Pinpoint the cell where the given text exists, returning its (X, Y) midpoint coordinate. 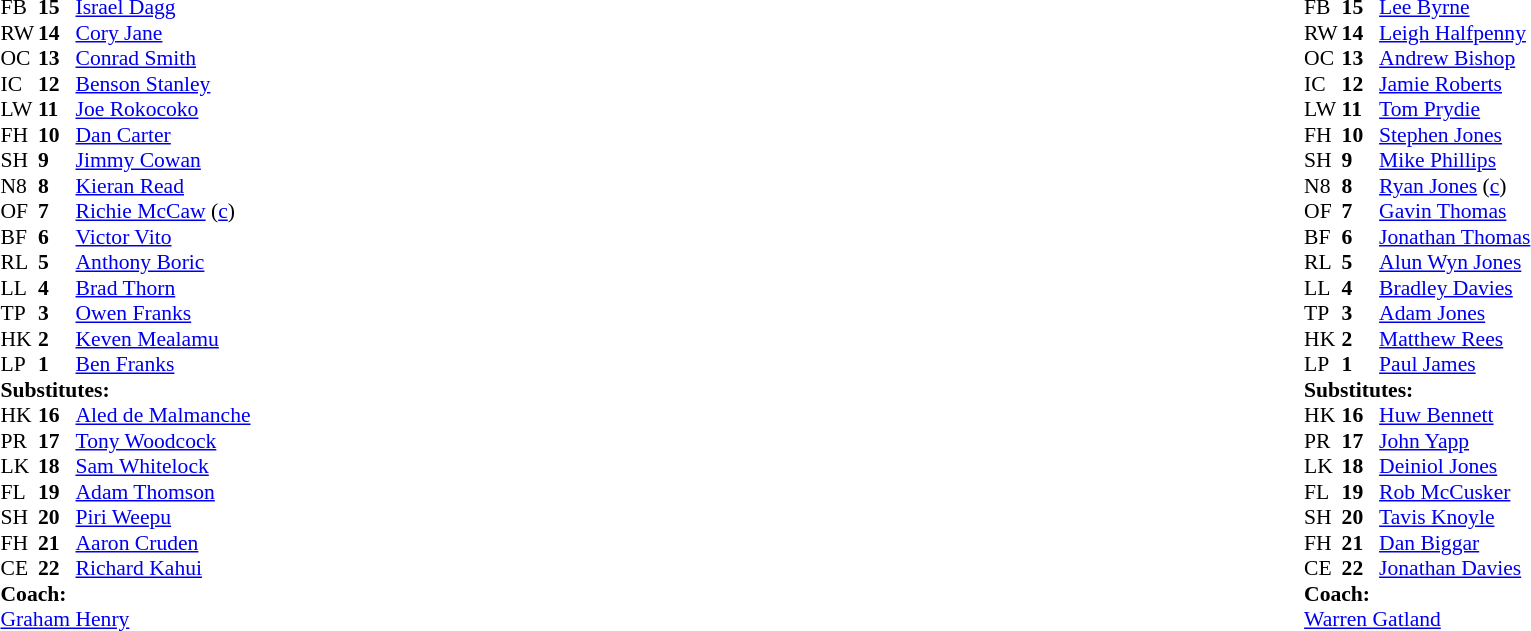
Huw Bennett (1454, 415)
Gavin Thomas (1454, 211)
Jonathan Davies (1454, 569)
Sam Whitelock (164, 467)
Deiniol Jones (1454, 467)
Stephen Jones (1454, 135)
Aaron Cruden (164, 543)
Adam Thomson (164, 492)
Ryan Jones (c) (1454, 186)
Victor Vito (164, 237)
Mike Phillips (1454, 161)
Anthony Boric (164, 263)
Jimmy Cowan (164, 161)
Adam Jones (1454, 313)
Rob McCusker (1454, 492)
Jamie Roberts (1454, 84)
Dan Biggar (1454, 543)
Owen Franks (164, 313)
Tavis Knoyle (1454, 517)
Alun Wyn Jones (1454, 263)
Piri Weepu (164, 517)
Benson Stanley (164, 84)
Dan Carter (164, 135)
Conrad Smith (164, 59)
Tony Woodcock (164, 441)
Jonathan Thomas (1454, 237)
Leigh Halfpenny (1454, 33)
Ben Franks (164, 365)
Paul James (1454, 365)
John Yapp (1454, 441)
Brad Thorn (164, 288)
Cory Jane (164, 33)
Kieran Read (164, 186)
Richie McCaw (c) (164, 211)
Keven Mealamu (164, 339)
Tom Prydie (1454, 109)
Matthew Rees (1454, 339)
Bradley Davies (1454, 288)
Richard Kahui (164, 569)
Andrew Bishop (1454, 59)
Joe Rokocoko (164, 109)
Aled de Malmanche (164, 415)
